Output the [x, y] coordinate of the center of the cell containing the given text.  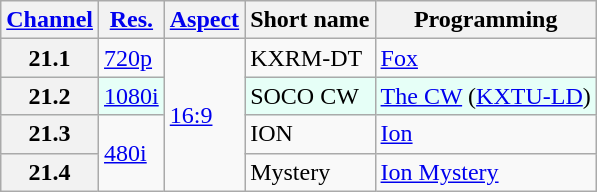
Mystery [310, 172]
Ion [486, 134]
21.3 [50, 134]
720p [132, 58]
16:9 [204, 115]
Short name [310, 20]
1080i [132, 96]
Programming [486, 20]
21.4 [50, 172]
Ion Mystery [486, 172]
480i [132, 153]
Aspect [204, 20]
Channel [50, 20]
KXRM-DT [310, 58]
SOCO CW [310, 96]
21.2 [50, 96]
21.1 [50, 58]
Fox [486, 58]
ION [310, 134]
The CW (KXTU-LD) [486, 96]
Res. [132, 20]
